Determine the (X, Y) coordinate at the center of the cell enclosing the given text.  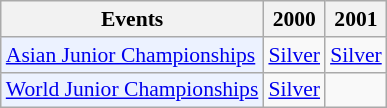
Events (132, 19)
World Junior Championships (132, 90)
2001 (356, 19)
2000 (294, 19)
Asian Junior Championships (132, 55)
